Find where the given text appears and provide that cell's center as (x, y) coordinate. 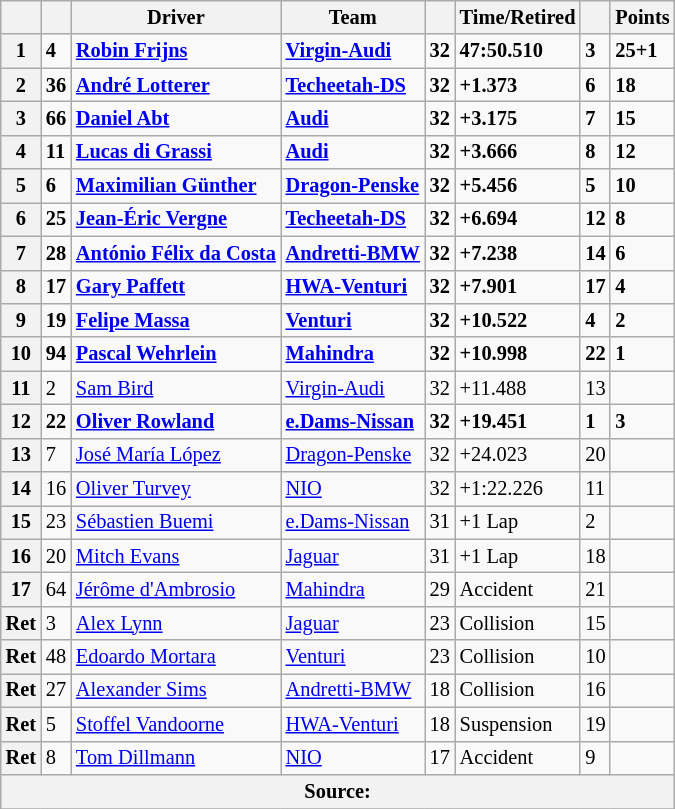
Felipe Massa (176, 320)
+11.488 (518, 388)
Driver (176, 17)
+10.522 (518, 320)
+3.666 (518, 152)
Oliver Turvey (176, 489)
47:50.510 (518, 51)
+1.373 (518, 85)
+24.023 (518, 455)
+19.451 (518, 421)
Gary Paffett (176, 287)
48 (56, 657)
Team (353, 17)
25+1 (642, 51)
Time/Retired (518, 17)
Sébastien Buemi (176, 522)
+7.238 (518, 253)
+5.456 (518, 186)
64 (56, 589)
+10.998 (518, 354)
António Félix da Costa (176, 253)
Points (642, 17)
+7.901 (518, 287)
+6.694 (518, 219)
Stoffel Vandoorne (176, 724)
José María López (176, 455)
Mitch Evans (176, 556)
Edoardo Mortara (176, 657)
Maximilian Günther (176, 186)
21 (595, 589)
Suspension (518, 724)
25 (56, 219)
36 (56, 85)
Sam Bird (176, 388)
29 (440, 589)
66 (56, 118)
Lucas di Grassi (176, 152)
Tom Dillmann (176, 758)
Daniel Abt (176, 118)
Alex Lynn (176, 623)
27 (56, 690)
Alexander Sims (176, 690)
André Lotterer (176, 85)
Oliver Rowland (176, 421)
28 (56, 253)
Robin Frijns (176, 51)
Jérôme d'Ambrosio (176, 589)
Jean-Éric Vergne (176, 219)
Pascal Wehrlein (176, 354)
+3.175 (518, 118)
94 (56, 354)
Source: (338, 791)
+1:22.226 (518, 489)
